Output the (X, Y) coordinate of the center of the cell containing the given text.  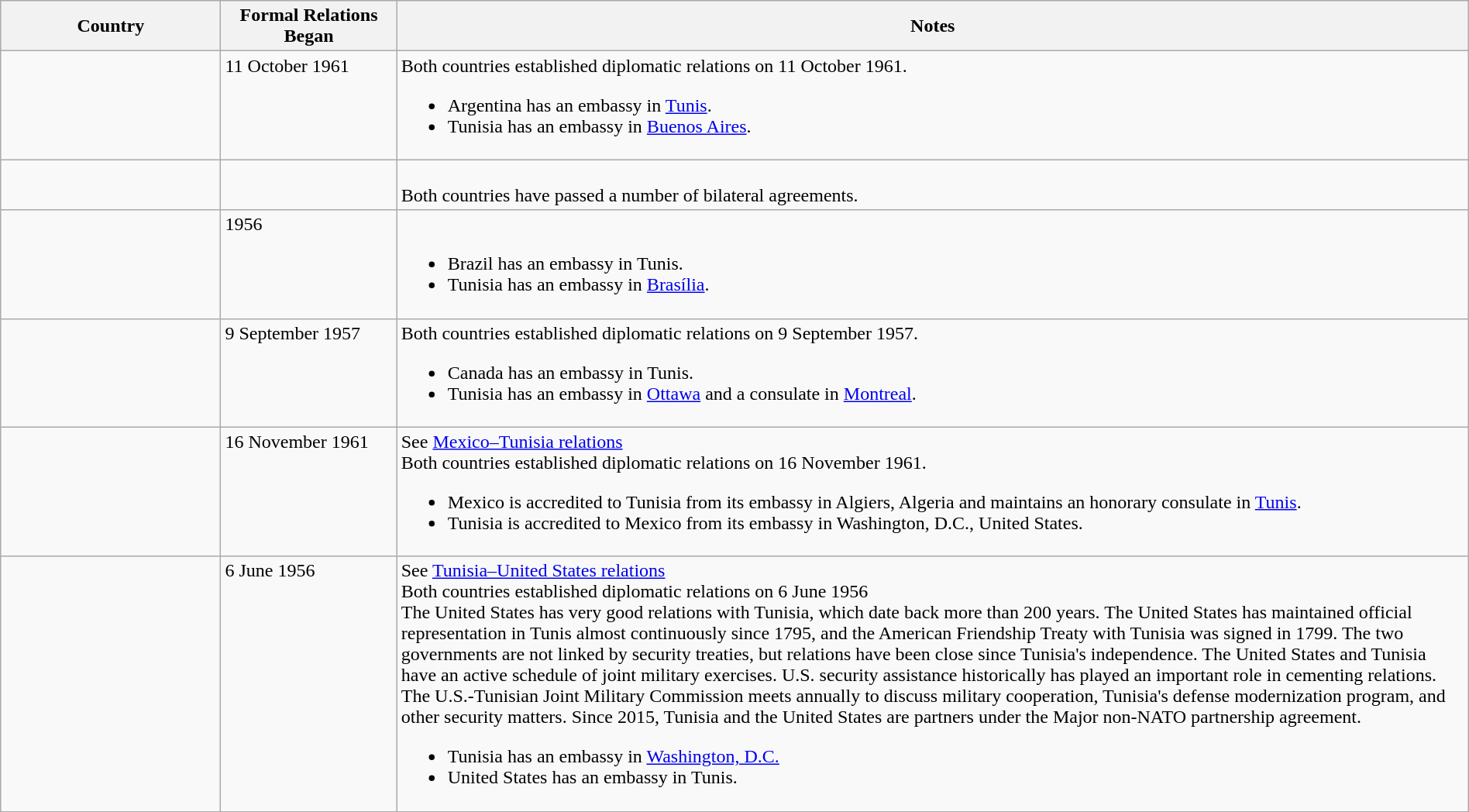
16 November 1961 (308, 491)
Brazil has an embassy in Tunis.Tunisia has an embassy in Brasília. (933, 264)
Both countries have passed a number of bilateral agreements. (933, 184)
9 September 1957 (308, 373)
6 June 1956 (308, 683)
11 October 1961 (308, 105)
Both countries established diplomatic relations on 11 October 1961.Argentina has an embassy in Tunis.Tunisia has an embassy in Buenos Aires. (933, 105)
Country (111, 26)
Notes (933, 26)
Formal Relations Began (308, 26)
1956 (308, 264)
